Search for the cell housing the specified text and yield its (x, y) center coordinate. 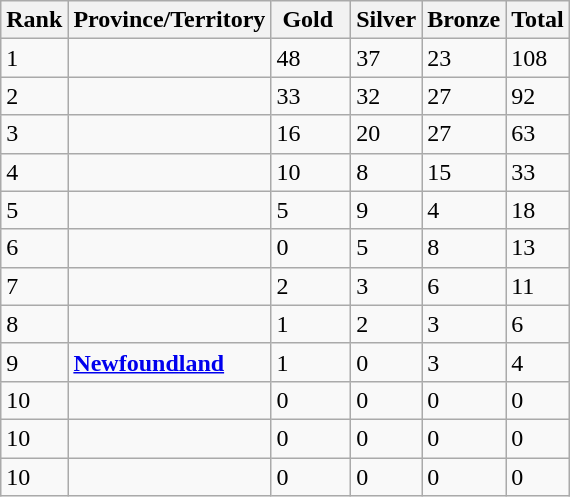
16 (311, 134)
108 (538, 58)
Gold (311, 20)
Bronze (464, 20)
Silver (386, 20)
18 (538, 210)
Rank (34, 20)
37 (386, 58)
15 (464, 172)
23 (464, 58)
11 (538, 286)
32 (386, 96)
20 (386, 134)
Newfoundland (170, 362)
Total (538, 20)
13 (538, 248)
48 (311, 58)
Province/Territory (170, 20)
7 (34, 286)
92 (538, 96)
63 (538, 134)
